Search for the cell housing the specified text and yield its (x, y) center coordinate. 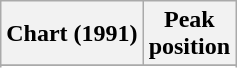
Peakposition (189, 34)
Chart (1991) (72, 34)
